From the cell containing the given text, extract its center point as [X, Y] coordinate. 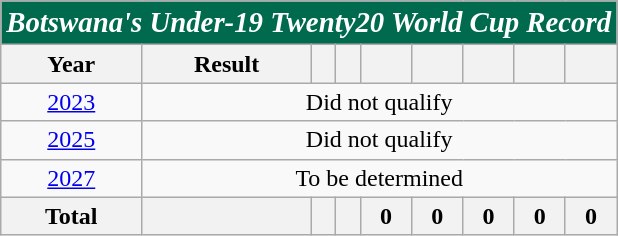
Botswana's Under-19 Twenty20 World Cup Record [309, 23]
Year [72, 64]
Result [227, 64]
2027 [72, 178]
To be determined [380, 178]
2025 [72, 140]
2023 [72, 102]
Total [72, 216]
